Locate the cell with the specified text and output its [x, y] center coordinate. 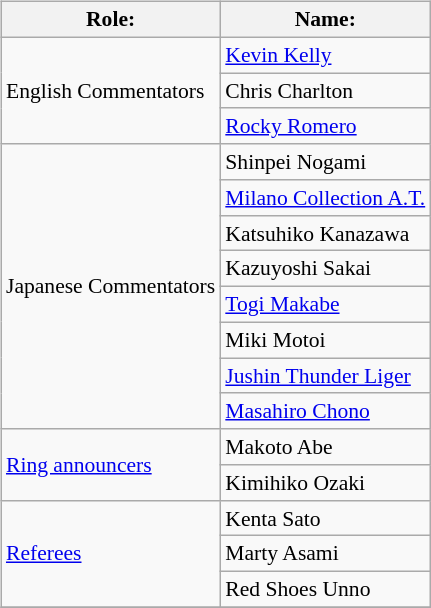
Chris Charlton [325, 91]
Shinpei Nogami [325, 162]
Referees [110, 554]
Jushin Thunder Liger [325, 376]
Kenta Sato [325, 518]
Miki Motoi [325, 340]
English Commentators [110, 90]
Kevin Kelly [325, 55]
Kimihiko Ozaki [325, 483]
Marty Asami [325, 554]
Name: [325, 20]
Ring announcers [110, 464]
Rocky Romero [325, 126]
Makoto Abe [325, 447]
Role: [110, 20]
Togi Makabe [325, 305]
Japanese Commentators [110, 286]
Red Shoes Unno [325, 590]
Masahiro Chono [325, 411]
Kazuyoshi Sakai [325, 269]
Katsuhiko Kanazawa [325, 233]
Milano Collection A.T. [325, 198]
